Extract the (x, y) coordinate from the center of the cell holding the provided text.  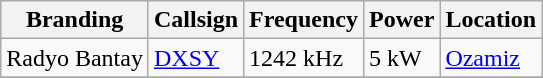
1242 kHz (304, 58)
Location (491, 20)
Power (401, 20)
Branding (75, 20)
5 kW (401, 58)
DXSY (196, 58)
Callsign (196, 20)
Radyo Bantay (75, 58)
Ozamiz (491, 58)
Frequency (304, 20)
